Determine the [x, y] coordinate at the center of the cell enclosing the given text.  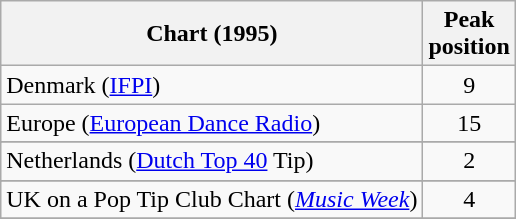
Denmark (IFPI) [212, 85]
15 [469, 123]
4 [469, 199]
9 [469, 85]
Peakposition [469, 34]
UK on a Pop Tip Club Chart (Music Week) [212, 199]
Chart (1995) [212, 34]
Europe (European Dance Radio) [212, 123]
2 [469, 161]
Netherlands (Dutch Top 40 Tip) [212, 161]
